Find where the given text appears and provide that cell's center as [x, y] coordinate. 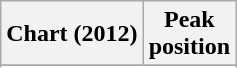
Peakposition [189, 34]
Chart (2012) [72, 34]
